Identify which cell holds the provided text, then report its (X, Y) central coordinate. 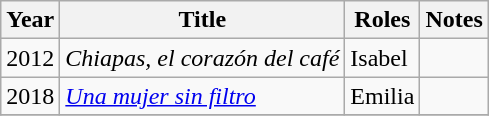
Roles (382, 20)
Emilia (382, 96)
Title (202, 20)
Una mujer sin filtro (202, 96)
Isabel (382, 58)
Notes (454, 20)
Year (30, 20)
Chiapas, el corazón del café (202, 58)
2018 (30, 96)
2012 (30, 58)
